Determine the (x, y) coordinate at the center of the cell enclosing the given text.  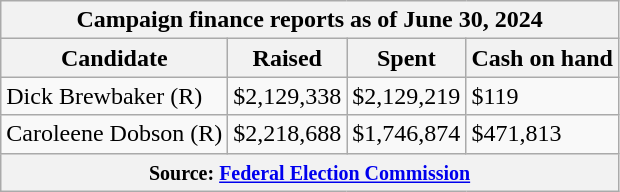
Dick Brewbaker (R) (114, 96)
Raised (288, 58)
$119 (542, 96)
Spent (406, 58)
Candidate (114, 58)
$2,129,338 (288, 96)
$471,813 (542, 134)
Caroleene Dobson (R) (114, 134)
Source: Federal Election Commission (310, 172)
$2,129,219 (406, 96)
Cash on hand (542, 58)
$1,746,874 (406, 134)
Campaign finance reports as of June 30, 2024 (310, 20)
$2,218,688 (288, 134)
